Capture the cell that displays the provided text and extract its (x, y) central coordinate. 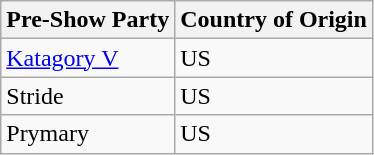
Prymary (88, 134)
Stride (88, 96)
Pre-Show Party (88, 20)
Katagory V (88, 58)
Country of Origin (274, 20)
